Determine the [x, y] coordinate at the center of the cell enclosing the given text.  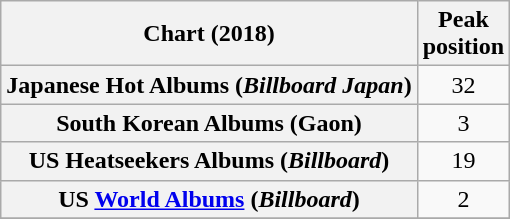
US World Albums (Billboard) [209, 199]
2 [463, 199]
32 [463, 85]
Peakposition [463, 34]
US Heatseekers Albums (Billboard) [209, 161]
Chart (2018) [209, 34]
South Korean Albums (Gaon) [209, 123]
Japanese Hot Albums (Billboard Japan) [209, 85]
3 [463, 123]
19 [463, 161]
